Identify which cell holds the provided text, then report its [x, y] central coordinate. 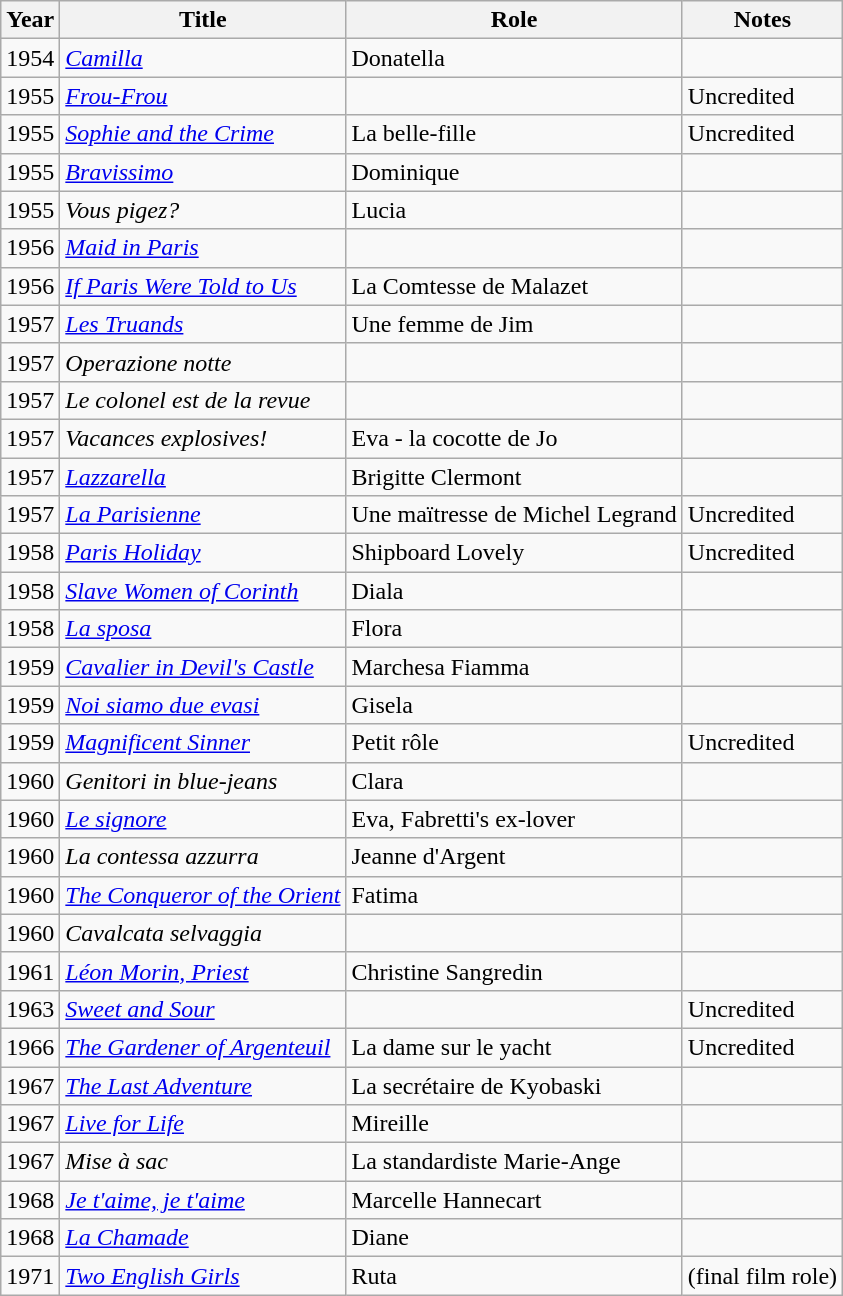
1954 [30, 58]
Two English Girls [203, 1276]
Jeanne d'Argent [514, 857]
Lazzarella [203, 477]
The Last Adventure [203, 1085]
Mise à sac [203, 1162]
Petit rôle [514, 743]
Vacances explosives! [203, 438]
La secrétaire de Kyobaski [514, 1085]
Dominique [514, 172]
Diane [514, 1238]
La sposa [203, 629]
La Parisienne [203, 515]
Les Truands [203, 324]
La Chamade [203, 1238]
The Gardener of Argenteuil [203, 1047]
Role [514, 20]
Noi siamo due evasi [203, 705]
Eva - la cocotte de Jo [514, 438]
Year [30, 20]
Diala [514, 591]
La belle-fille [514, 134]
Une maïtresse de Michel Legrand [514, 515]
Gisela [514, 705]
Maid in Paris [203, 248]
Eva, Fabretti's ex-lover [514, 819]
Brigitte Clermont [514, 477]
Slave Women of Corinth [203, 591]
Clara [514, 781]
Fatima [514, 895]
Marcelle Hannecart [514, 1200]
Mireille [514, 1124]
Genitori in blue-jeans [203, 781]
Lucia [514, 210]
Christine Sangredin [514, 971]
Cavalcata selvaggia [203, 933]
Sweet and Sour [203, 1009]
Title [203, 20]
If Paris Were Told to Us [203, 286]
Le signore [203, 819]
Léon Morin, Priest [203, 971]
Le colonel est de la revue [203, 400]
Une femme de Jim [514, 324]
Marchesa Fiamma [514, 667]
Sophie and the Crime [203, 134]
(final film role) [762, 1276]
Notes [762, 20]
Camilla [203, 58]
Operazione notte [203, 362]
1961 [30, 971]
Vous pigez? [203, 210]
Bravissimo [203, 172]
1971 [30, 1276]
La contessa azzurra [203, 857]
La standardiste Marie-Ange [514, 1162]
La Comtesse de Malazet [514, 286]
1966 [30, 1047]
Magnificent Sinner [203, 743]
Flora [514, 629]
Live for Life [203, 1124]
Ruta [514, 1276]
The Conqueror of the Orient [203, 895]
Shipboard Lovely [514, 553]
Cavalier in Devil's Castle [203, 667]
La dame sur le yacht [514, 1047]
Frou-Frou [203, 96]
Donatella [514, 58]
Je t'aime, je t'aime [203, 1200]
1963 [30, 1009]
Paris Holiday [203, 553]
